Determine the [X, Y] coordinate at the center of the cell enclosing the given text.  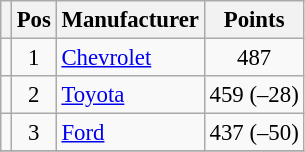
437 (–50) [254, 133]
Toyota [130, 95]
487 [254, 58]
459 (–28) [254, 95]
Manufacturer [130, 20]
Points [254, 20]
1 [34, 58]
Pos [34, 20]
Ford [130, 133]
3 [34, 133]
2 [34, 95]
Chevrolet [130, 58]
